Scan for the cell matching the given text and deliver its [x, y] coordinate at center. 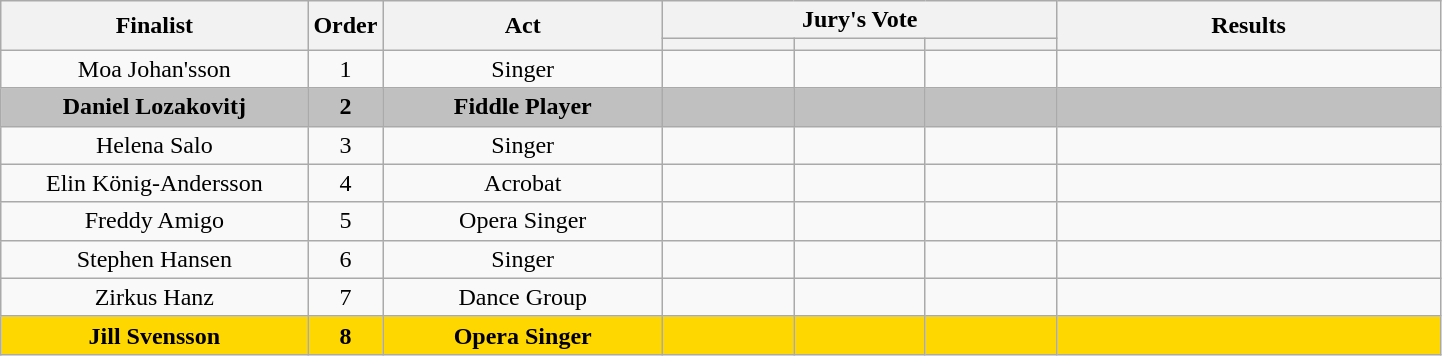
Jill Svensson [154, 335]
Daniel Lozakovitj [154, 107]
Dance Group [523, 297]
Acrobat [523, 183]
Order [346, 26]
5 [346, 221]
Jury's Vote [860, 20]
Finalist [154, 26]
Zirkus Hanz [154, 297]
6 [346, 259]
7 [346, 297]
Fiddle Player [523, 107]
Freddy Amigo [154, 221]
Act [523, 26]
1 [346, 69]
4 [346, 183]
Helena Salo [154, 145]
2 [346, 107]
Elin König-Andersson [154, 183]
Stephen Hansen [154, 259]
8 [346, 335]
3 [346, 145]
Moa Johan'sson [154, 69]
Results [1248, 26]
